Pinpoint the cell where the given text exists, returning its (x, y) midpoint coordinate. 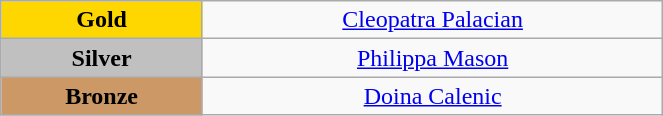
Silver (102, 58)
Philippa Mason (432, 58)
Doina Calenic (432, 96)
Gold (102, 20)
Cleopatra Palacian (432, 20)
Bronze (102, 96)
